Return [x, y] of the center of cell containing provided text 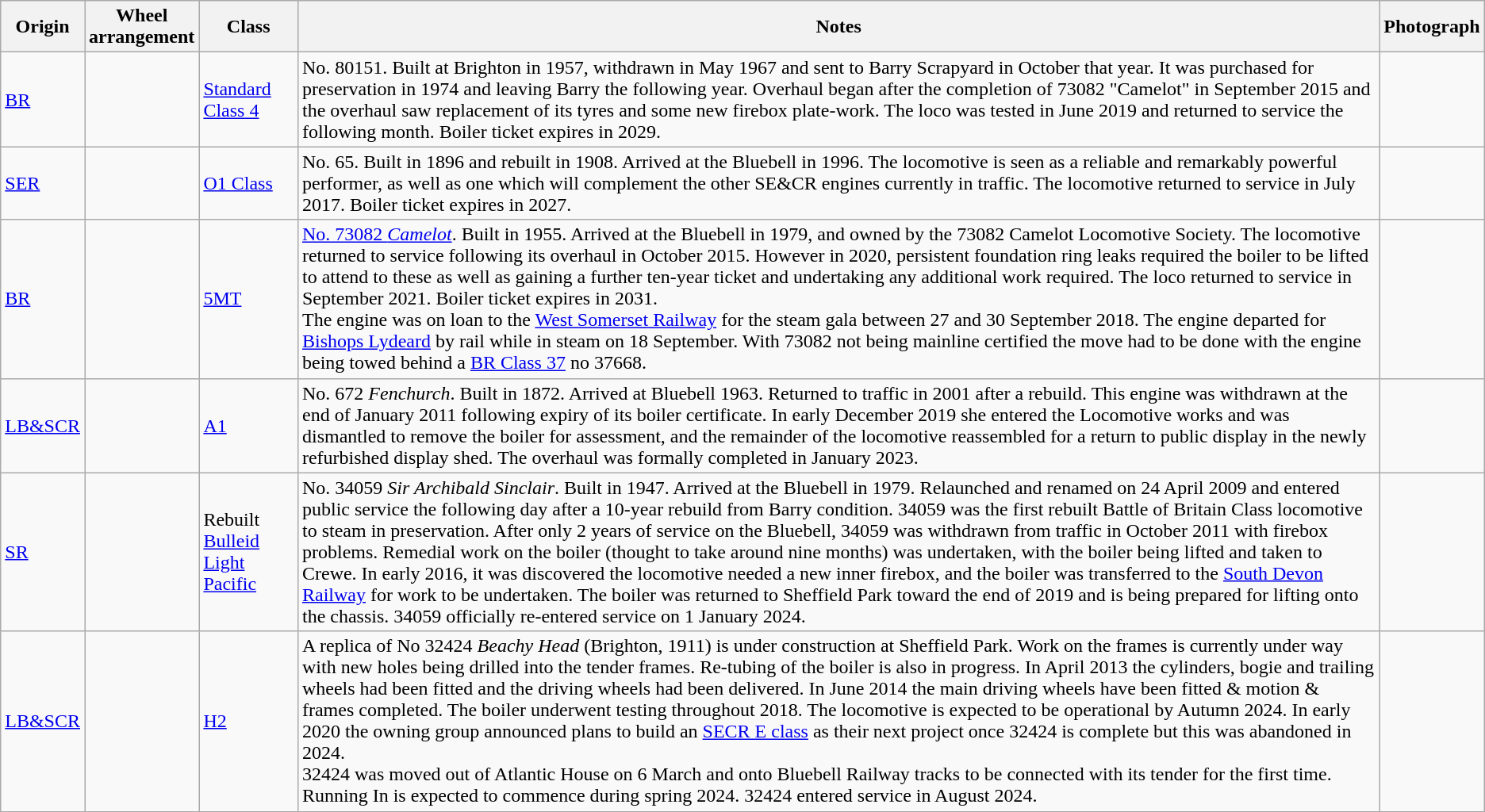
Wheelarrangement [142, 27]
Photograph [1432, 27]
Standard Class 4 [249, 100]
O1 Class [249, 183]
5MT [249, 299]
Class [249, 27]
H2 [249, 722]
Rebuilt Bulleid Light Pacific [249, 552]
SER [43, 183]
A1 [249, 425]
Origin [43, 27]
Notes [838, 27]
SR [43, 552]
